Scan for the cell matching the given text and deliver its (X, Y) coordinate at center. 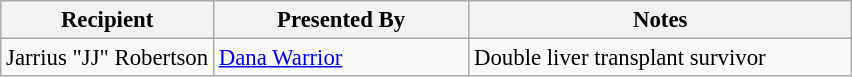
Jarrius "JJ" Robertson (108, 58)
Notes (660, 20)
Recipient (108, 20)
Dana Warrior (340, 58)
Double liver transplant survivor (660, 58)
Presented By (340, 20)
